Identify which cell holds the provided text, then report its [x, y] central coordinate. 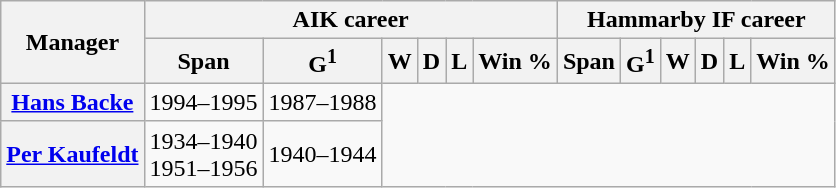
Hammarby IF career [696, 20]
AIK career [350, 20]
Per Kaufeldt [72, 154]
1934–19401951–1956 [204, 154]
1987–1988 [322, 102]
Hans Backe [72, 102]
1994–1995 [204, 102]
Manager [72, 42]
1940–1944 [322, 154]
